From the cell containing the given text, extract its center point as (x, y) coordinate. 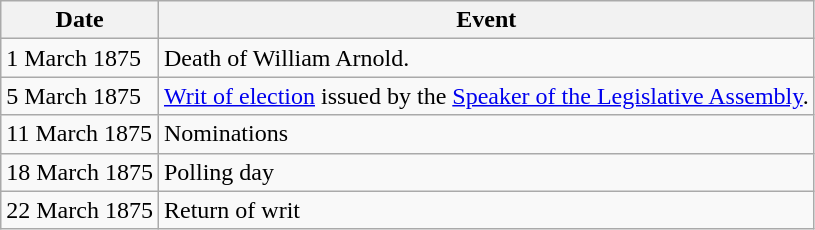
18 March 1875 (80, 172)
Writ of election issued by the Speaker of the Legislative Assembly. (486, 96)
Date (80, 20)
11 March 1875 (80, 134)
Return of writ (486, 210)
1 March 1875 (80, 58)
Death of William Arnold. (486, 58)
5 March 1875 (80, 96)
Event (486, 20)
22 March 1875 (80, 210)
Nominations (486, 134)
Polling day (486, 172)
